Capture the cell that displays the provided text and extract its [X, Y] central coordinate. 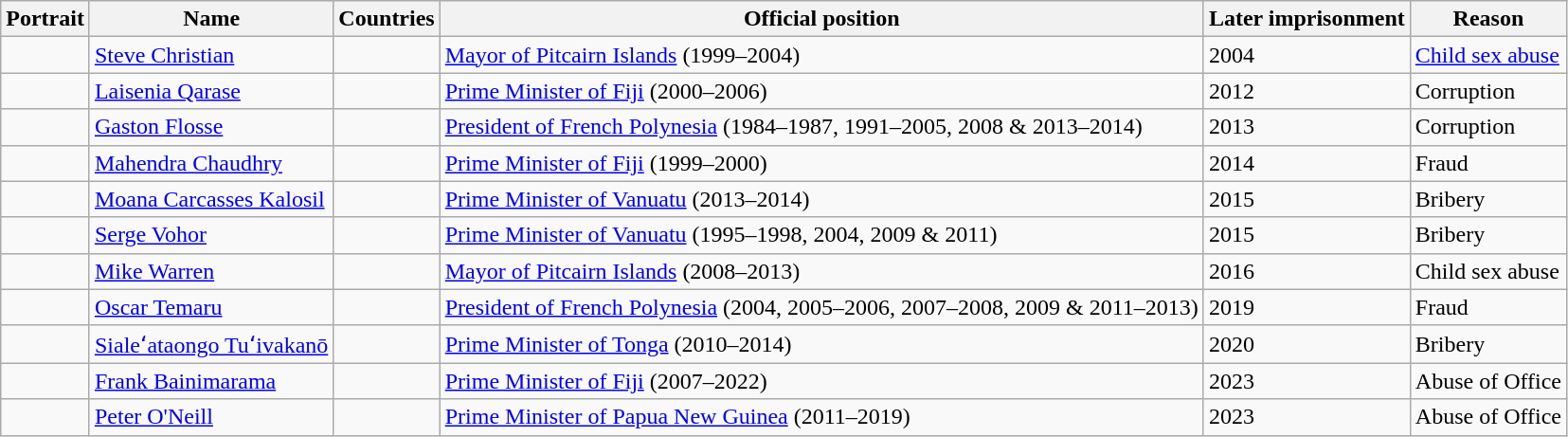
Prime Minister of Vanuatu (1995–1998, 2004, 2009 & 2011) [821, 235]
Gaston Flosse [210, 127]
Mahendra Chaudhry [210, 163]
Laisenia Qarase [210, 91]
Mike Warren [210, 271]
Sialeʻataongo Tuʻivakanō [210, 344]
Moana Carcasses Kalosil [210, 199]
Oscar Temaru [210, 307]
Later imprisonment [1307, 19]
President of French Polynesia (2004, 2005–2006, 2007–2008, 2009 & 2011–2013) [821, 307]
Peter O'Neill [210, 417]
2004 [1307, 55]
Name [210, 19]
Mayor of Pitcairn Islands (1999–2004) [821, 55]
2013 [1307, 127]
2020 [1307, 344]
Steve Christian [210, 55]
Prime Minister of Tonga (2010–2014) [821, 344]
Prime Minister of Fiji (1999–2000) [821, 163]
Frank Bainimarama [210, 381]
Prime Minister of Vanuatu (2013–2014) [821, 199]
2014 [1307, 163]
Portrait [45, 19]
Serge Vohor [210, 235]
Prime Minister of Fiji (2000–2006) [821, 91]
2019 [1307, 307]
President of French Polynesia (1984–1987, 1991–2005, 2008 & 2013–2014) [821, 127]
Prime Minister of Fiji (2007–2022) [821, 381]
2012 [1307, 91]
Countries [387, 19]
2016 [1307, 271]
Official position [821, 19]
Reason [1487, 19]
Prime Minister of Papua New Guinea (2011–2019) [821, 417]
Mayor of Pitcairn Islands (2008–2013) [821, 271]
